Find where the given text appears and provide that cell's center as (X, Y) coordinate. 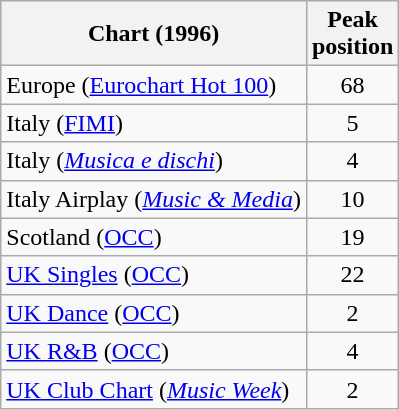
5 (352, 123)
68 (352, 85)
Scotland (OCC) (154, 237)
Europe (Eurochart Hot 100) (154, 85)
Chart (1996) (154, 34)
UK Club Chart (Music Week) (154, 389)
Italy Airplay (Music & Media) (154, 199)
UK Dance (OCC) (154, 313)
10 (352, 199)
19 (352, 237)
Italy (FIMI) (154, 123)
Italy (Musica e dischi) (154, 161)
Peakposition (352, 34)
UK R&B (OCC) (154, 351)
UK Singles (OCC) (154, 275)
22 (352, 275)
